Determine the [x, y] coordinate at the center of the cell enclosing the given text.  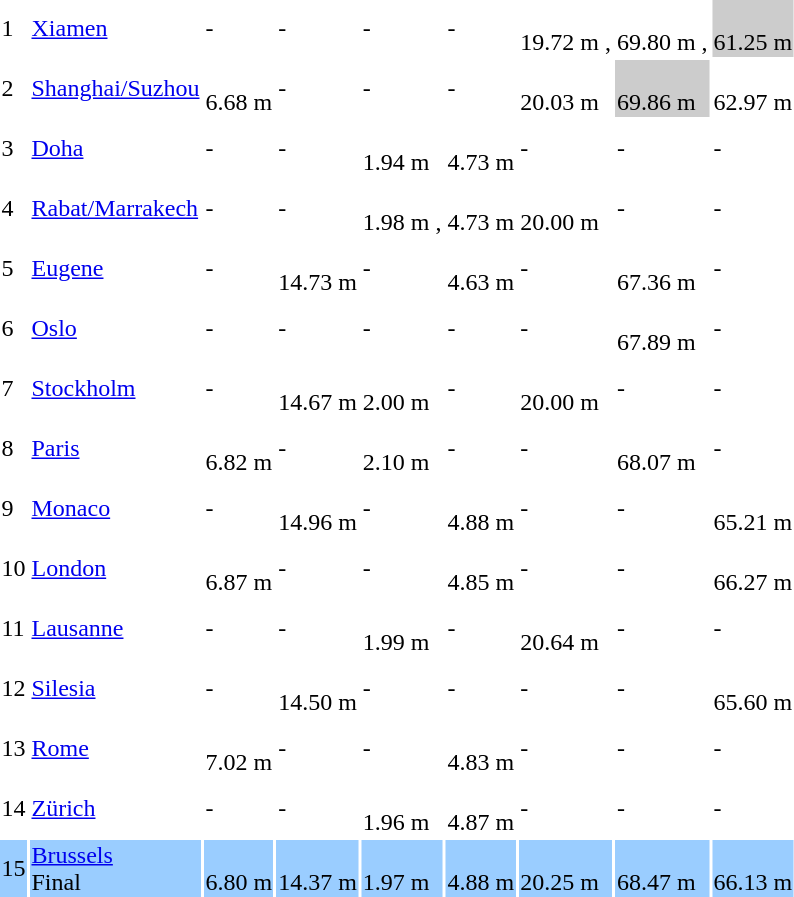
20.64 m [566, 628]
Rome [116, 748]
London [116, 568]
68.47 m [662, 868]
14.67 m [318, 388]
12 [14, 688]
4.83 m [481, 748]
11 [14, 628]
BrusselsFinal [116, 868]
66.13 m [753, 868]
4.63 m [481, 268]
2.10 m [402, 448]
Rabat/Marrakech [116, 208]
13 [14, 748]
Eugene [116, 268]
10 [14, 568]
Stockholm [116, 388]
Monaco [116, 508]
Lausanne [116, 628]
69.80 m , [662, 28]
4.87 m [481, 808]
68.07 m [662, 448]
19.72 m , [566, 28]
14.96 m [318, 508]
20.03 m [566, 88]
65.21 m [753, 508]
61.25 m [753, 28]
6 [14, 328]
1.99 m [402, 628]
15 [14, 868]
2.00 m [402, 388]
4.85 m [481, 568]
3 [14, 148]
69.86 m [662, 88]
14 [14, 808]
14.73 m [318, 268]
20.25 m [566, 868]
Oslo [116, 328]
62.97 m [753, 88]
1.97 m [402, 868]
1.94 m [402, 148]
14.37 m [318, 868]
9 [14, 508]
6.80 m [239, 868]
Paris [116, 448]
Xiamen [116, 28]
1.98 m , [402, 208]
6.87 m [239, 568]
5 [14, 268]
4 [14, 208]
Silesia [116, 688]
2 [14, 88]
6.68 m [239, 88]
66.27 m [753, 568]
1 [14, 28]
1.96 m [402, 808]
65.60 m [753, 688]
7.02 m [239, 748]
Shanghai/Suzhou [116, 88]
6.82 m [239, 448]
67.36 m [662, 268]
Zürich [116, 808]
8 [14, 448]
67.89 m [662, 328]
14.50 m [318, 688]
Doha [116, 148]
7 [14, 388]
